Detect which cell encompasses the target text, then output its (x, y) center coordinate. 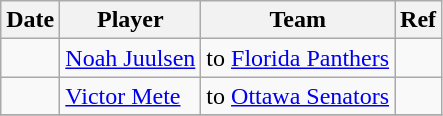
to Ottawa Senators (298, 96)
Victor Mete (130, 96)
Noah Juulsen (130, 58)
Ref (418, 20)
Date (30, 20)
to Florida Panthers (298, 58)
Team (298, 20)
Player (130, 20)
